Output the [x, y] coordinate of the center of the cell containing the given text.  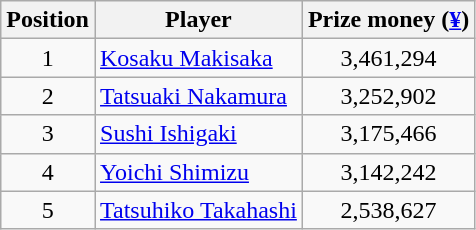
5 [48, 210]
Yoichi Shimizu [198, 172]
2 [48, 96]
3,175,466 [388, 134]
2,538,627 [388, 210]
1 [48, 58]
3,142,242 [388, 172]
Player [198, 20]
3,461,294 [388, 58]
Tatsuhiko Takahashi [198, 210]
Tatsuaki Nakamura [198, 96]
Position [48, 20]
Kosaku Makisaka [198, 58]
3 [48, 134]
3,252,902 [388, 96]
4 [48, 172]
Sushi Ishigaki [198, 134]
Prize money (¥) [388, 20]
